From the cell containing the given text, extract its center point as (X, Y) coordinate. 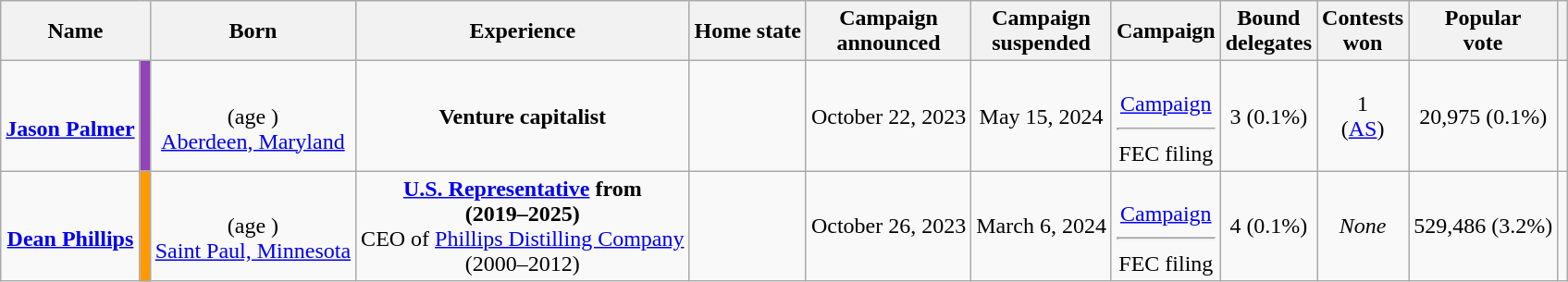
3 (0.1%) (1268, 116)
October 26, 2023 (888, 226)
4 (0.1%) (1268, 226)
U.S. Representative from (2019–2025)CEO of Phillips Distilling Company(2000–2012) (523, 226)
None (1364, 226)
Bounddelegates (1268, 31)
1(AS) (1364, 116)
Jason Palmer (70, 116)
20,975 (0.1%) (1484, 116)
October 22, 2023 (888, 116)
Campaignannounced (888, 31)
Experience (523, 31)
Venture capitalist (523, 116)
May 15, 2024 (1042, 116)
Campaignsuspended (1042, 31)
(age )Aberdeen, Maryland (253, 116)
(age )Saint Paul, Minnesota (253, 226)
Contestswon (1364, 31)
Popularvote (1484, 31)
Campaign (1166, 31)
March 6, 2024 (1042, 226)
Name (76, 31)
529,486 (3.2%) (1484, 226)
Home state (747, 31)
Dean Phillips (70, 226)
Born (253, 31)
